Scan for the cell matching the given text and deliver its (X, Y) coordinate at center. 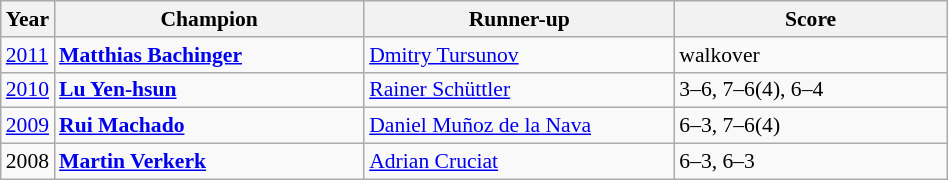
6–3, 6–3 (810, 162)
Matthias Bachinger (209, 55)
2009 (28, 126)
6–3, 7–6(4) (810, 126)
Score (810, 19)
2011 (28, 55)
2008 (28, 162)
Lu Yen-hsun (209, 90)
Rui Machado (209, 126)
Martin Verkerk (209, 162)
3–6, 7–6(4), 6–4 (810, 90)
Champion (209, 19)
Adrian Cruciat (519, 162)
2010 (28, 90)
Rainer Schüttler (519, 90)
Year (28, 19)
Daniel Muñoz de la Nava (519, 126)
Dmitry Tursunov (519, 55)
Runner-up (519, 19)
walkover (810, 55)
